Identify which cell holds the provided text, then report its (X, Y) central coordinate. 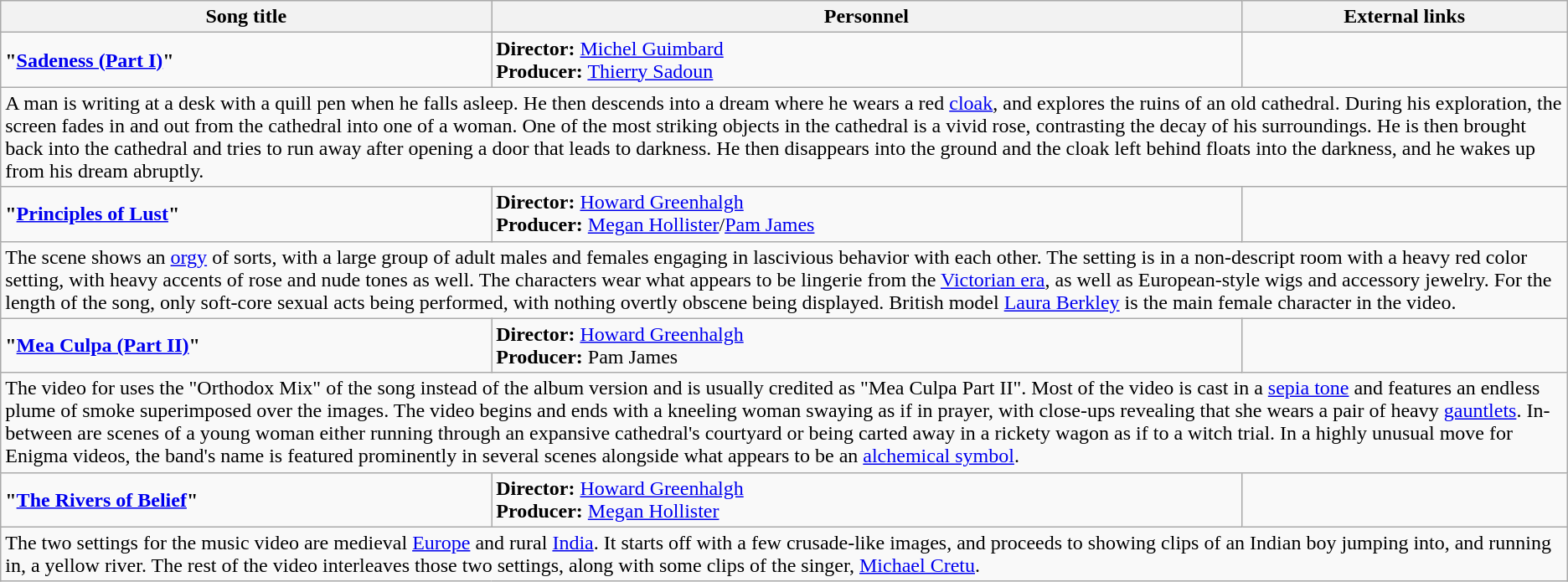
Director: Howard Greenhalgh Producer: Pam James (866, 345)
"Sadeness (Part I)" (246, 60)
"Principles of Lust" (246, 214)
Song title (246, 17)
"The Rivers of Belief" (246, 499)
External links (1404, 17)
Director: Howard Greenhalgh Producer: Megan Hollister/Pam James (866, 214)
Director: Michel Guimbard Producer: Thierry Sadoun (866, 60)
Director: Howard Greenhalgh Producer: Megan Hollister (866, 499)
Personnel (866, 17)
"Mea Culpa (Part II)" (246, 345)
